Return (X, Y) of the center of cell containing provided text 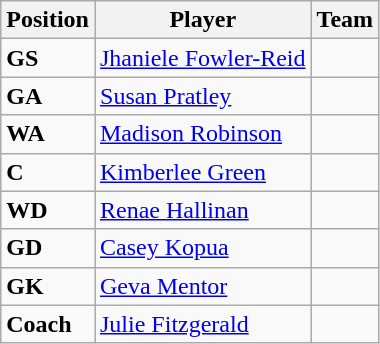
Casey Kopua (202, 248)
GS (48, 58)
Julie Fitzgerald (202, 324)
Player (202, 20)
Renae Hallinan (202, 210)
Jhaniele Fowler-Reid (202, 58)
Position (48, 20)
Madison Robinson (202, 134)
Susan Pratley (202, 96)
Kimberlee Green (202, 172)
GA (48, 96)
GD (48, 248)
C (48, 172)
WA (48, 134)
Coach (48, 324)
Geva Mentor (202, 286)
Team (345, 20)
WD (48, 210)
GK (48, 286)
